Return the (x, y) coordinate for the center point of the cell that contains the specified text.  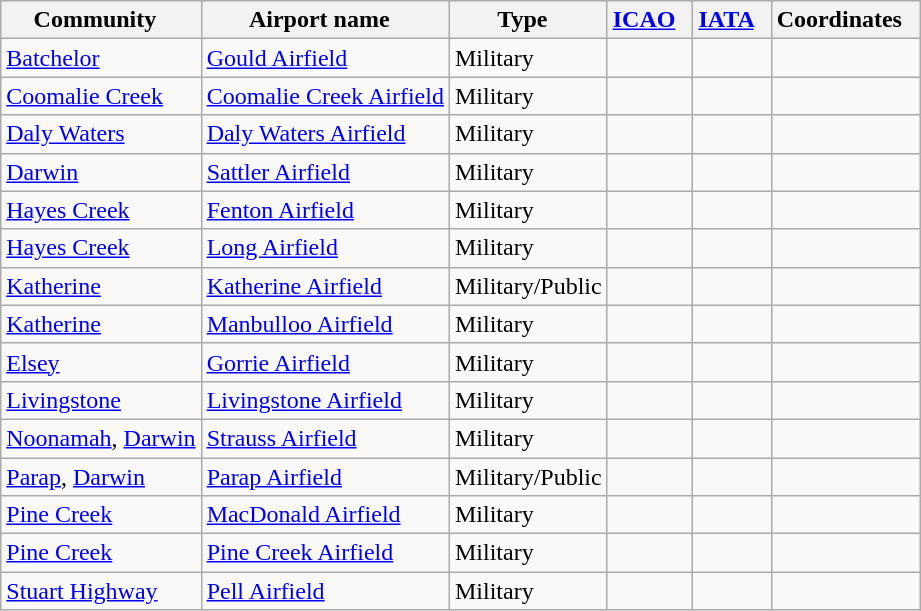
Gould Airfield (325, 58)
IATA (732, 20)
Stuart Highway (101, 591)
Katherine Airfield (325, 286)
Fenton Airfield (325, 210)
MacDonald Airfield (325, 515)
Gorrie Airfield (325, 362)
Batchelor (101, 58)
Livingstone Airfield (325, 400)
ICAO (650, 20)
Coordinates (845, 20)
Daly Waters (101, 134)
Long Airfield (325, 248)
Daly Waters Airfield (325, 134)
Coomalie Creek Airfield (325, 96)
Pell Airfield (325, 591)
Parap, Darwin (101, 477)
Airport name (325, 20)
Manbulloo Airfield (325, 324)
Strauss Airfield (325, 438)
Pine Creek Airfield (325, 553)
Type (528, 20)
Elsey (101, 362)
Community (101, 20)
Livingstone (101, 400)
Sattler Airfield (325, 172)
Parap Airfield (325, 477)
Darwin (101, 172)
Noonamah, Darwin (101, 438)
Coomalie Creek (101, 96)
